Pinpoint the cell where the given text exists, returning its [X, Y] midpoint coordinate. 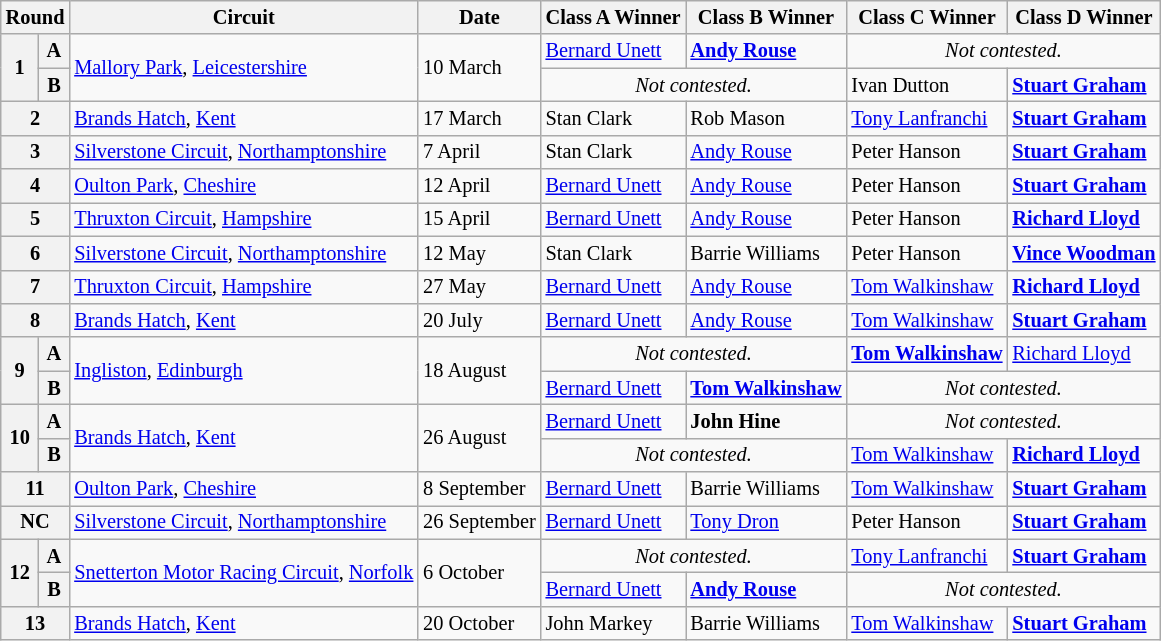
Class C Winner [926, 17]
Mallory Park, Leicestershire [244, 68]
18 August [479, 370]
8 September [479, 489]
Class B Winner [766, 17]
26 September [479, 522]
4 [36, 186]
Ivan Dutton [926, 85]
Ingliston, Edinburgh [244, 370]
6 October [479, 572]
Round [36, 17]
Circuit [244, 17]
Snetterton Motor Racing Circuit, Norfolk [244, 572]
6 [36, 253]
Rob Mason [766, 118]
10 [20, 438]
20 October [479, 623]
15 April [479, 219]
Class D Winner [1084, 17]
27 May [479, 287]
5 [36, 219]
17 March [479, 118]
Date [479, 17]
13 [36, 623]
10 March [479, 68]
11 [36, 489]
12 April [479, 186]
26 August [479, 438]
7 April [479, 152]
John Markey [614, 623]
7 [36, 287]
Vince Woodman [1084, 253]
2 [36, 118]
NC [36, 522]
20 July [479, 320]
8 [36, 320]
9 [20, 370]
3 [36, 152]
1 [20, 68]
John Hine [766, 421]
12 [20, 572]
12 May [479, 253]
Tony Dron [766, 522]
Class A Winner [614, 17]
